Identify which cell holds the provided text, then report its [x, y] central coordinate. 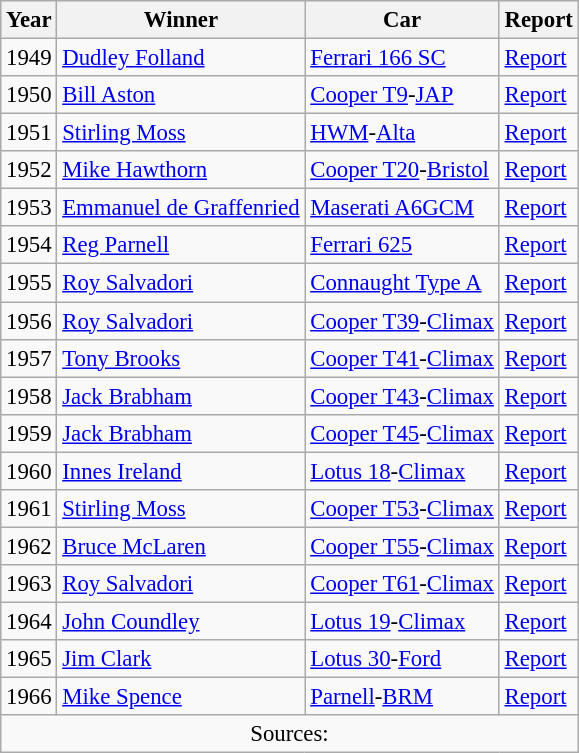
Bruce McLaren [181, 546]
Ferrari 166 SC [402, 58]
1961 [29, 509]
Mike Spence [181, 697]
Reg Parnell [181, 245]
Cooper T41-Climax [402, 358]
Sources: [290, 734]
1950 [29, 95]
Cooper T9-JAP [402, 95]
Tony Brooks [181, 358]
1956 [29, 321]
John Coundley [181, 621]
Lotus 18-Climax [402, 471]
1966 [29, 697]
Cooper T61-Climax [402, 584]
1951 [29, 133]
HWM-Alta [402, 133]
Connaught Type A [402, 283]
Ferrari 625 [402, 245]
1959 [29, 433]
Lotus 19-Climax [402, 621]
1963 [29, 584]
Cooper T53-Climax [402, 509]
Emmanuel de Graffenried [181, 208]
1954 [29, 245]
1964 [29, 621]
Car [402, 20]
Cooper T43-Climax [402, 396]
Parnell-BRM [402, 697]
1952 [29, 170]
1957 [29, 358]
Bill Aston [181, 95]
Cooper T45-Climax [402, 433]
1955 [29, 283]
Innes Ireland [181, 471]
Cooper T39-Climax [402, 321]
Cooper T20-Bristol [402, 170]
1962 [29, 546]
Jim Clark [181, 659]
Winner [181, 20]
Mike Hawthorn [181, 170]
Lotus 30-Ford [402, 659]
1960 [29, 471]
1949 [29, 58]
Dudley Folland [181, 58]
1953 [29, 208]
Cooper T55-Climax [402, 546]
1965 [29, 659]
Maserati A6GCM [402, 208]
1958 [29, 396]
Year [29, 20]
